Identify which cell holds the provided text, then report its [x, y] central coordinate. 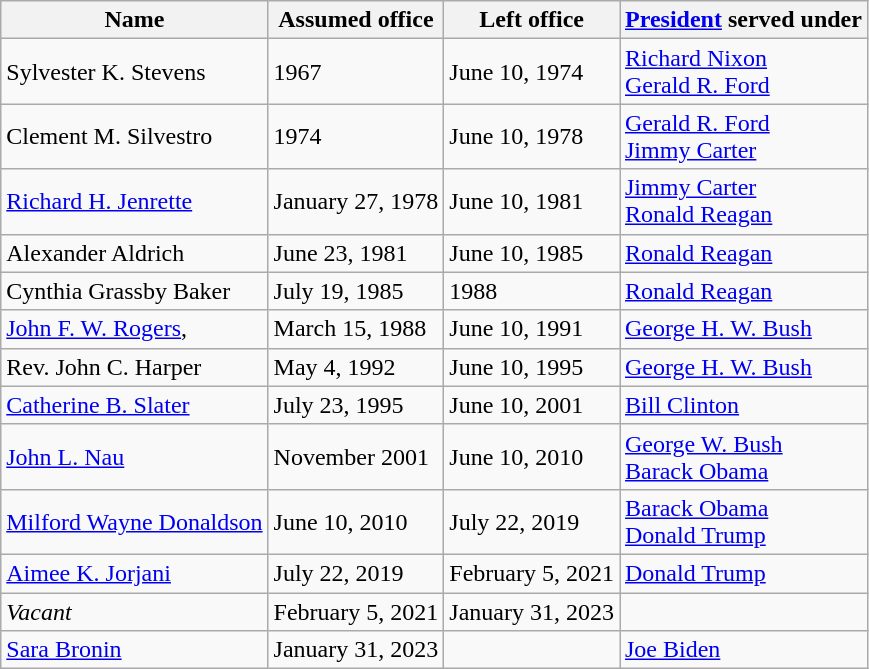
1988 [532, 291]
June 10, 1991 [532, 329]
Alexander Aldrich [134, 253]
Richard NixonGerald R. Ford [744, 72]
Rev. John C. Harper [134, 367]
July 23, 1995 [356, 405]
July 19, 1985 [356, 291]
Vacant [134, 611]
John L. Nau [134, 456]
1974 [356, 136]
Sylvester K. Stevens [134, 72]
Left office [532, 20]
Richard H. Jenrette [134, 202]
May 4, 1992 [356, 367]
Catherine B. Slater [134, 405]
Milford Wayne Donaldson [134, 522]
June 10, 1978 [532, 136]
Bill Clinton [744, 405]
January 27, 1978 [356, 202]
June 10, 1974 [532, 72]
June 23, 1981 [356, 253]
Jimmy CarterRonald Reagan [744, 202]
Cynthia Grassby Baker [134, 291]
June 10, 1985 [532, 253]
Assumed office [356, 20]
Donald Trump [744, 573]
President served under [744, 20]
Barack ObamaDonald Trump [744, 522]
Clement M. Silvestro [134, 136]
1967 [356, 72]
June 10, 1981 [532, 202]
Aimee K. Jorjani [134, 573]
June 10, 1995 [532, 367]
Gerald R. FordJimmy Carter [744, 136]
George W. BushBarack Obama [744, 456]
June 10, 2001 [532, 405]
John F. W. Rogers, [134, 329]
Sara Bronin [134, 650]
March 15, 1988 [356, 329]
November 2001 [356, 456]
Joe Biden [744, 650]
Name [134, 20]
